Search for the cell housing the specified text and yield its (X, Y) center coordinate. 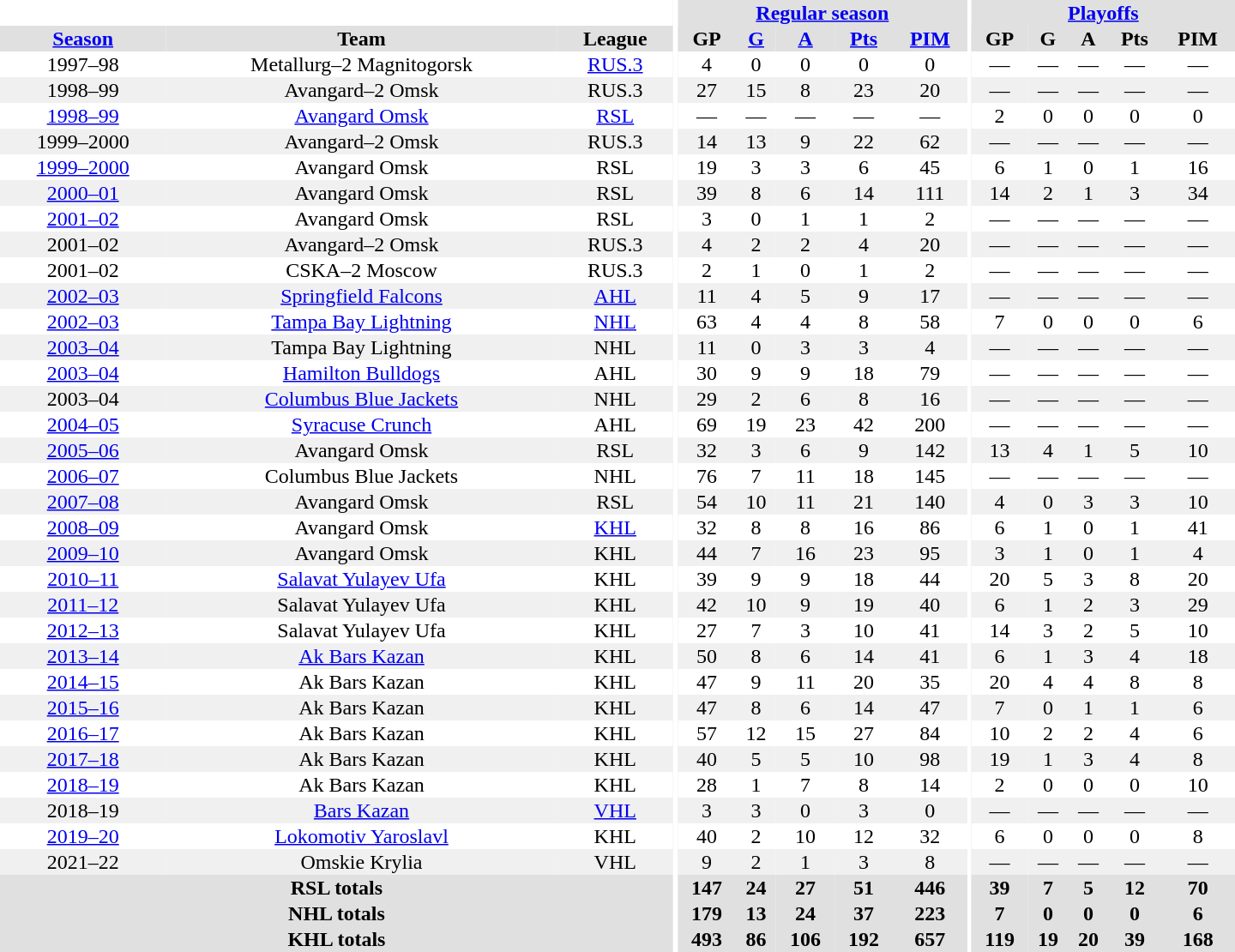
140 (930, 502)
58 (930, 322)
Metallurg–2 Magnitogorsk (361, 64)
35 (930, 682)
30 (707, 373)
168 (1197, 939)
KHL totals (336, 939)
28 (707, 785)
34 (1197, 193)
2021–22 (82, 862)
79 (930, 373)
145 (930, 476)
2004–05 (82, 425)
Springfield Falcons (361, 296)
Syracuse Crunch (361, 425)
Playoffs (1103, 13)
57 (707, 733)
98 (930, 759)
50 (707, 656)
179 (707, 913)
2006–07 (82, 476)
223 (930, 913)
2009–10 (82, 553)
Bars Kazan (361, 810)
119 (1000, 939)
446 (930, 888)
51 (864, 888)
Regular season (822, 13)
Hamilton Bulldogs (361, 373)
37 (864, 913)
62 (930, 142)
2015–16 (82, 708)
2014–15 (82, 682)
111 (930, 193)
106 (805, 939)
76 (707, 476)
45 (930, 167)
2016–17 (82, 733)
493 (707, 939)
2007–08 (82, 502)
CSKA–2 Moscow (361, 270)
2019–20 (82, 836)
95 (930, 553)
RSL totals (336, 888)
2000–01 (82, 193)
22 (864, 142)
2013–14 (82, 656)
Omskie Krylia (361, 862)
200 (930, 425)
League (616, 39)
54 (707, 502)
70 (1197, 888)
2012–13 (82, 630)
1997–98 (82, 64)
657 (930, 939)
192 (864, 939)
NHL totals (336, 913)
Season (82, 39)
Team (361, 39)
2008–09 (82, 527)
17 (930, 296)
2011–12 (82, 605)
147 (707, 888)
2010–11 (82, 579)
69 (707, 425)
142 (930, 450)
84 (930, 733)
2017–18 (82, 759)
2005–06 (82, 450)
63 (707, 322)
21 (864, 502)
Lokomotiv Yaroslavl (361, 836)
